Output the [x, y] coordinate of the center of the cell containing the given text.  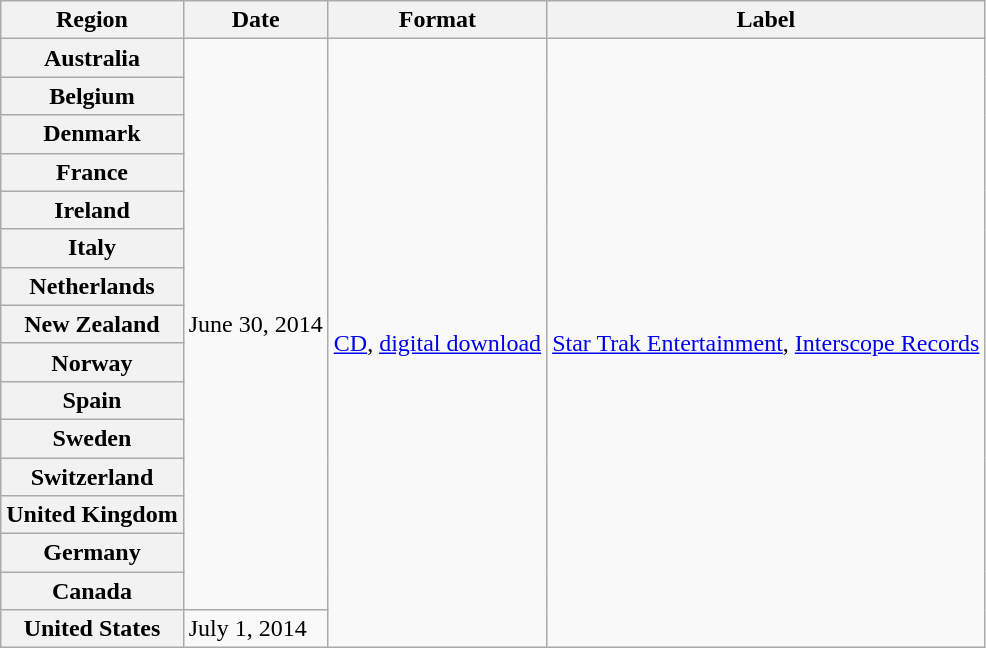
Label [766, 20]
Region [92, 20]
United Kingdom [92, 515]
Date [256, 20]
Norway [92, 362]
Sweden [92, 438]
France [92, 172]
Star Trak Entertainment, Interscope Records [766, 344]
Belgium [92, 96]
Switzerland [92, 477]
Netherlands [92, 286]
United States [92, 629]
Germany [92, 553]
Spain [92, 400]
New Zealand [92, 324]
Australia [92, 58]
Denmark [92, 134]
Ireland [92, 210]
Format [437, 20]
CD, digital download [437, 344]
July 1, 2014 [256, 629]
Italy [92, 248]
Canada [92, 591]
June 30, 2014 [256, 324]
